Find where the given text appears and provide that cell's center as [X, Y] coordinate. 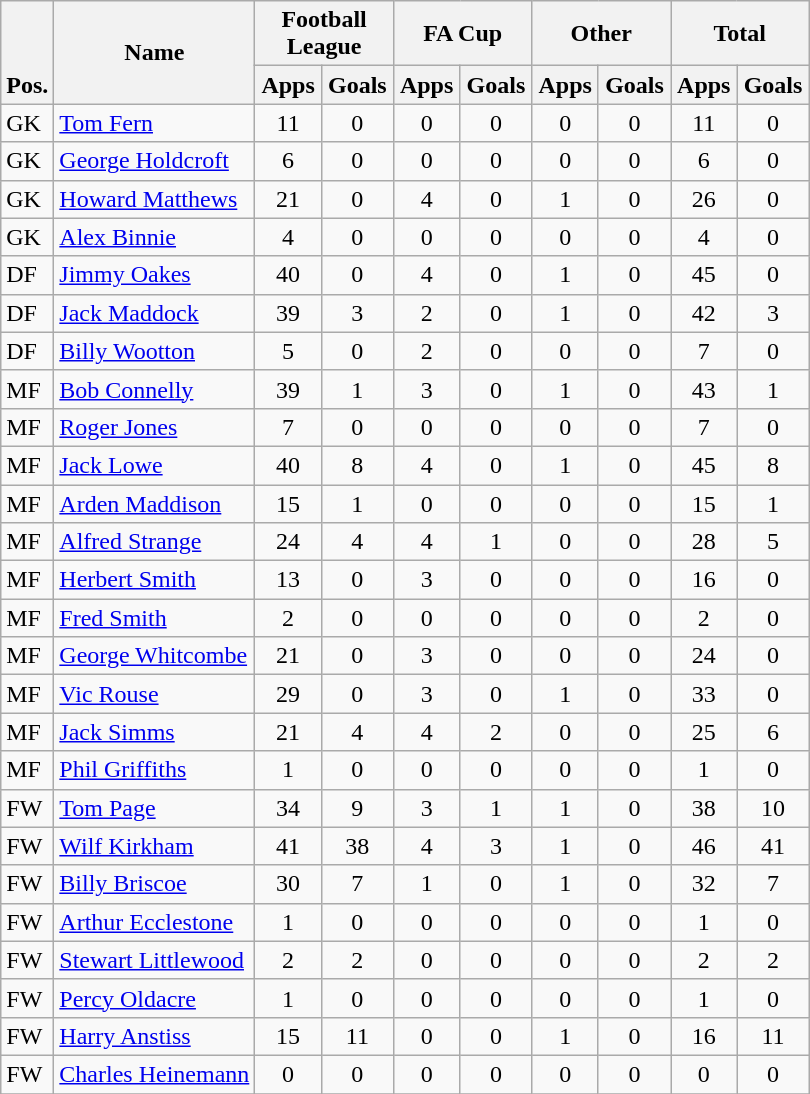
Stewart Littlewood [154, 960]
28 [704, 542]
33 [704, 694]
Arden Maddison [154, 503]
25 [704, 732]
Pos. [28, 52]
Total [740, 34]
Alex Binnie [154, 237]
Alfred Strange [154, 542]
Name [154, 52]
Howard Matthews [154, 199]
Jack Simms [154, 732]
Football League [324, 34]
29 [288, 694]
George Whitcombe [154, 656]
43 [704, 389]
46 [704, 846]
Billy Wootton [154, 351]
13 [288, 580]
Bob Connelly [154, 389]
32 [704, 884]
Jack Maddock [154, 313]
10 [773, 808]
Percy Oldacre [154, 998]
Jack Lowe [154, 465]
George Holdcroft [154, 161]
Billy Briscoe [154, 884]
Tom Fern [154, 123]
Phil Griffiths [154, 770]
Herbert Smith [154, 580]
Vic Rouse [154, 694]
Harry Anstiss [154, 1036]
34 [288, 808]
Tom Page [154, 808]
Fred Smith [154, 618]
Other [602, 34]
42 [704, 313]
Wilf Kirkham [154, 846]
30 [288, 884]
Charles Heinemann [154, 1074]
Jimmy Oakes [154, 275]
Arthur Ecclestone [154, 922]
26 [704, 199]
9 [357, 808]
Roger Jones [154, 427]
FA Cup [462, 34]
